Output the (x, y) coordinate of the center of the cell containing the given text.  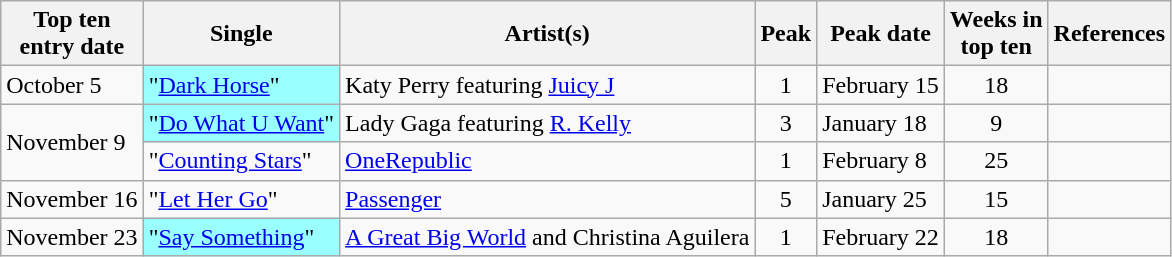
3 (786, 123)
Top tenentry date (72, 34)
January 18 (881, 123)
February 15 (881, 85)
A Great Big World and Christina Aguilera (548, 237)
Lady Gaga featuring R. Kelly (548, 123)
November 16 (72, 199)
OneRepublic (548, 161)
15 (996, 199)
February 22 (881, 237)
November 23 (72, 237)
January 25 (881, 199)
Passenger (548, 199)
"Say Something" (241, 237)
"Counting Stars" (241, 161)
25 (996, 161)
5 (786, 199)
February 8 (881, 161)
"Dark Horse" (241, 85)
"Let Her Go" (241, 199)
Peak date (881, 34)
9 (996, 123)
References (1110, 34)
November 9 (72, 142)
Peak (786, 34)
October 5 (72, 85)
Weeks intop ten (996, 34)
Katy Perry featuring Juicy J (548, 85)
"Do What U Want" (241, 123)
Single (241, 34)
Artist(s) (548, 34)
